Search for the cell housing the specified text and yield its [X, Y] center coordinate. 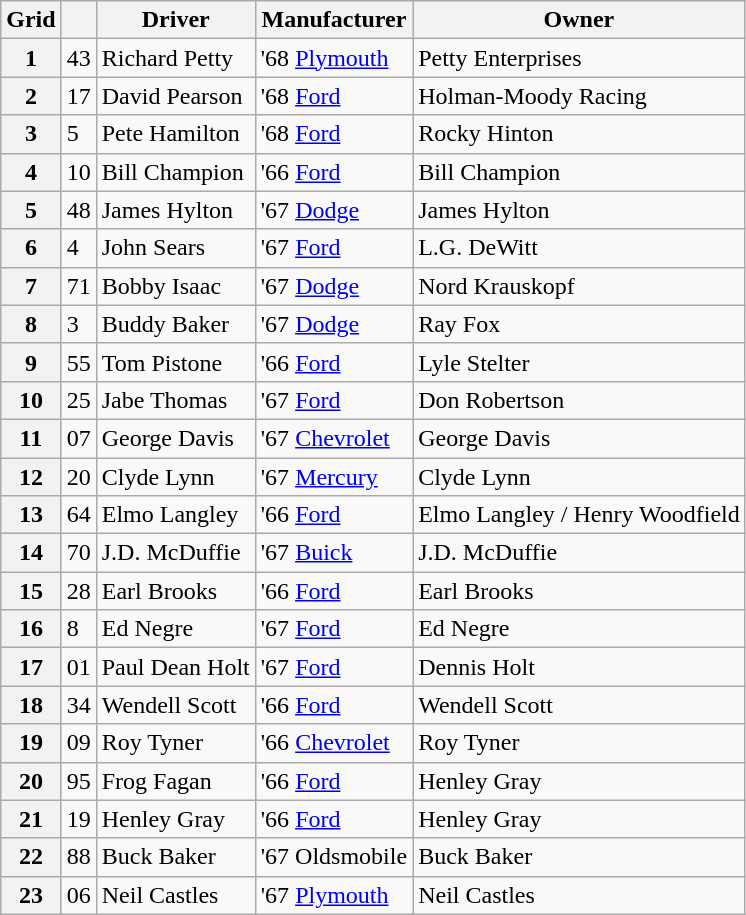
09 [78, 743]
12 [31, 477]
Frog Fagan [176, 781]
Pete Hamilton [176, 134]
2 [31, 96]
48 [78, 210]
14 [31, 553]
11 [31, 438]
Richard Petty [176, 58]
9 [31, 362]
'67 Oldsmobile [334, 857]
34 [78, 705]
06 [78, 895]
Nord Krauskopf [580, 286]
'67 Plymouth [334, 895]
07 [78, 438]
21 [31, 819]
Tom Pistone [176, 362]
Holman-Moody Racing [580, 96]
1 [31, 58]
43 [78, 58]
L.G. DeWitt [580, 248]
55 [78, 362]
Jabe Thomas [176, 400]
23 [31, 895]
88 [78, 857]
'67 Mercury [334, 477]
'67 Chevrolet [334, 438]
Petty Enterprises [580, 58]
22 [31, 857]
Dennis Holt [580, 667]
95 [78, 781]
Elmo Langley [176, 515]
25 [78, 400]
70 [78, 553]
Driver [176, 20]
18 [31, 705]
'66 Chevrolet [334, 743]
71 [78, 286]
Lyle Stelter [580, 362]
Elmo Langley / Henry Woodfield [580, 515]
Rocky Hinton [580, 134]
28 [78, 591]
David Pearson [176, 96]
Buddy Baker [176, 324]
'67 Buick [334, 553]
01 [78, 667]
Owner [580, 20]
Don Robertson [580, 400]
6 [31, 248]
'68 Plymouth [334, 58]
7 [31, 286]
Paul Dean Holt [176, 667]
Bobby Isaac [176, 286]
13 [31, 515]
15 [31, 591]
Manufacturer [334, 20]
John Sears [176, 248]
16 [31, 629]
Ray Fox [580, 324]
64 [78, 515]
Grid [31, 20]
